Return the (X, Y) coordinate for the center point of the cell that contains the specified text.  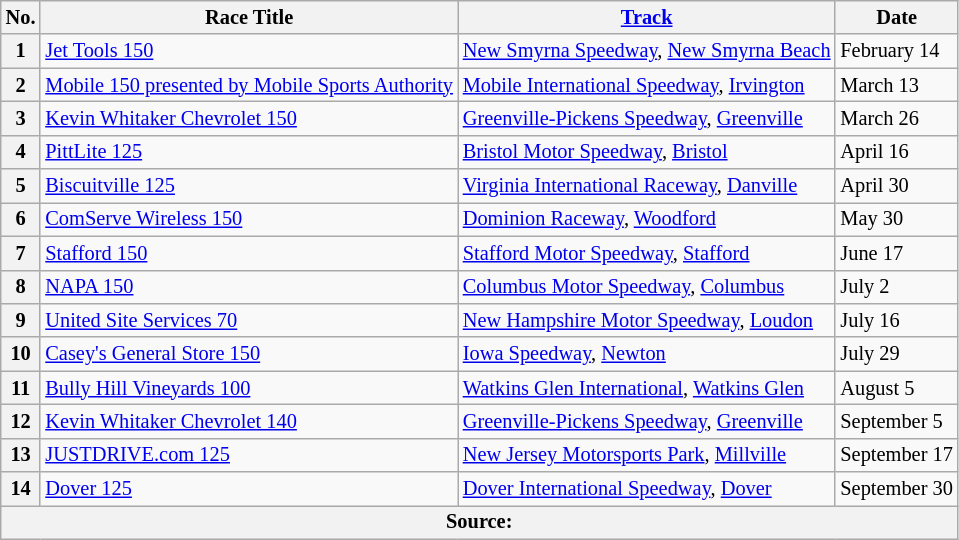
10 (21, 354)
July 2 (896, 287)
United Site Services 70 (248, 320)
No. (21, 17)
13 (21, 455)
New Hampshire Motor Speedway, Loudon (647, 320)
Watkins Glen International, Watkins Glen (647, 388)
3 (21, 118)
1 (21, 51)
Casey's General Store 150 (248, 354)
Dominion Raceway, Woodford (647, 219)
5 (21, 186)
2 (21, 85)
July 29 (896, 354)
Stafford 150 (248, 253)
4 (21, 152)
9 (21, 320)
New Smyrna Speedway, New Smyrna Beach (647, 51)
April 16 (896, 152)
Race Title (248, 17)
8 (21, 287)
12 (21, 421)
May 30 (896, 219)
Dover 125 (248, 489)
July 16 (896, 320)
ComServe Wireless 150 (248, 219)
New Jersey Motorsports Park, Millville (647, 455)
Biscuitville 125 (248, 186)
Virginia International Raceway, Danville (647, 186)
Jet Tools 150 (248, 51)
NAPA 150 (248, 287)
Bully Hill Vineyards 100 (248, 388)
September 30 (896, 489)
7 (21, 253)
Date (896, 17)
JUSTDRIVE.com 125 (248, 455)
April 30 (896, 186)
11 (21, 388)
Columbus Motor Speedway, Columbus (647, 287)
14 (21, 489)
Dover International Speedway, Dover (647, 489)
Source: (480, 522)
March 26 (896, 118)
September 5 (896, 421)
Mobile International Speedway, Irvington (647, 85)
Bristol Motor Speedway, Bristol (647, 152)
Kevin Whitaker Chevrolet 140 (248, 421)
August 5 (896, 388)
Mobile 150 presented by Mobile Sports Authority (248, 85)
June 17 (896, 253)
6 (21, 219)
February 14 (896, 51)
March 13 (896, 85)
Stafford Motor Speedway, Stafford (647, 253)
PittLite 125 (248, 152)
Kevin Whitaker Chevrolet 150 (248, 118)
Track (647, 17)
Iowa Speedway, Newton (647, 354)
September 17 (896, 455)
